Provide the [x, y] coordinate of the cell's center where the given text is located.  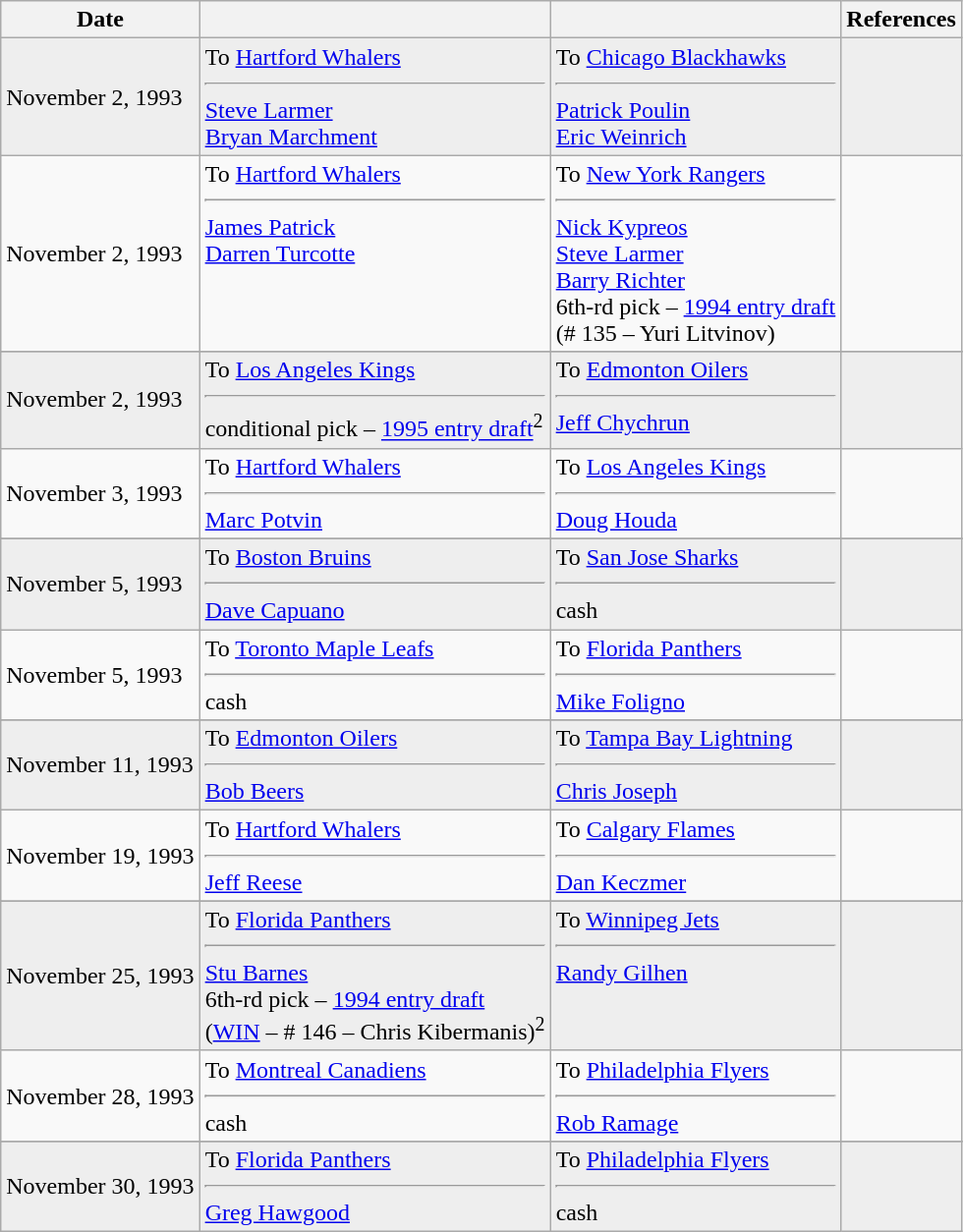
November 25, 1993 [100, 977]
November 3, 1993 [100, 493]
Date [100, 20]
To Hartford WhalersJeff Reese [375, 856]
To Florida PanthersMike Foligno [696, 675]
To Edmonton OilersJeff Chychrun [696, 401]
November 19, 1993 [100, 856]
To Edmonton OilersBob Beers [375, 765]
To Florida PanthersGreg Hawgood [375, 1186]
To Los Angeles Kingsconditional pick – 1995 entry draft2 [375, 401]
To Boston BruinsDave Capuano [375, 585]
To Tampa Bay LightningChris Joseph [696, 765]
November 28, 1993 [100, 1095]
To Calgary FlamesDan Keczmer [696, 856]
To Toronto Maple Leafscash [375, 675]
To San Jose Sharkscash [696, 585]
To Chicago BlackhawksPatrick PoulinEric Weinrich [696, 96]
To Hartford WhalersSteve LarmerBryan Marchment [375, 96]
To Los Angeles KingsDoug Houda [696, 493]
To Philadelphia Flyerscash [696, 1186]
To Montreal Canadienscash [375, 1095]
To Philadelphia FlyersRob Ramage [696, 1095]
References [902, 20]
To New York RangersNick KypreosSteve LarmerBarry Richter6th-rd pick – 1994 entry draft(# 135 – Yuri Litvinov) [696, 253]
To Winnipeg JetsRandy Gilhen [696, 977]
To Hartford WhalersMarc Potvin [375, 493]
November 11, 1993 [100, 765]
November 30, 1993 [100, 1186]
To Florida PanthersStu Barnes6th-rd pick – 1994 entry draft(WIN – # 146 – Chris Kibermanis)2 [375, 977]
To Hartford WhalersJames PatrickDarren Turcotte [375, 253]
